Detect which cell encompasses the target text, then output its (X, Y) center coordinate. 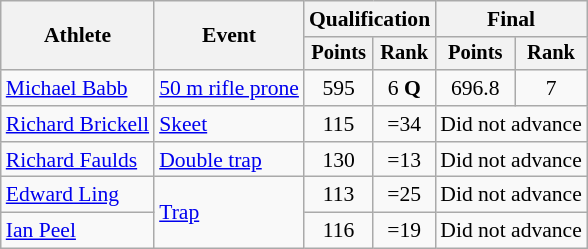
Michael Babb (78, 88)
50 m rifle prone (229, 88)
7 (551, 88)
=13 (404, 160)
Double trap (229, 160)
Qualification (370, 19)
=19 (404, 231)
Trap (229, 212)
=25 (404, 195)
Ian Peel (78, 231)
115 (338, 124)
Richard Brickell (78, 124)
Final (511, 19)
6 Q (404, 88)
113 (338, 195)
=34 (404, 124)
Richard Faulds (78, 160)
116 (338, 231)
Athlete (78, 36)
Edward Ling (78, 195)
595 (338, 88)
696.8 (475, 88)
Event (229, 36)
Skeet (229, 124)
130 (338, 160)
